Extract the [x, y] coordinate from the center of the cell holding the provided text.  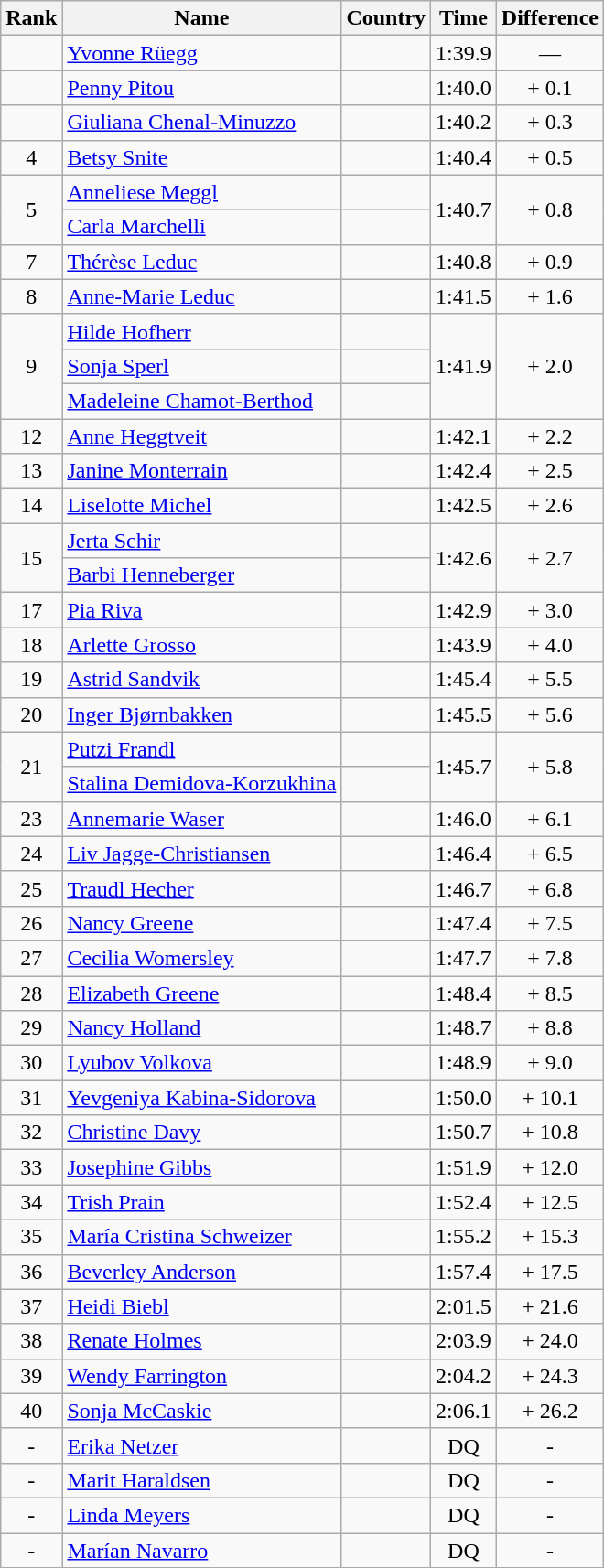
34 [31, 1202]
1:51.9 [464, 1167]
+ 2.0 [549, 366]
1:45.7 [464, 767]
Pia Riva [201, 610]
+ 8.5 [549, 993]
1:46.0 [464, 819]
1:40.4 [464, 157]
1:43.9 [464, 645]
+ 6.5 [549, 854]
12 [31, 436]
Jerta Schir [201, 541]
1:46.4 [464, 854]
+ 24.0 [549, 1341]
Time [464, 18]
Anne-Marie Leduc [201, 296]
1:47.4 [464, 923]
Madeleine Chamot-Berthod [201, 401]
1:39.9 [464, 53]
28 [31, 993]
+ 6.8 [549, 888]
+ 24.3 [549, 1376]
Sonja McCaskie [201, 1411]
+ 0.3 [549, 123]
Trish Prain [201, 1202]
+ 5.8 [549, 767]
Heidi Biebl [201, 1306]
14 [31, 506]
Erika Netzer [201, 1445]
1:48.7 [464, 1028]
Traudl Hecher [201, 888]
Country [386, 18]
+ 15.3 [549, 1237]
+ 21.6 [549, 1306]
+ 2.5 [549, 471]
+ 5.5 [549, 680]
+ 4.0 [549, 645]
Rank [31, 18]
1:40.8 [464, 262]
+ 12.0 [549, 1167]
Janine Monterrain [201, 471]
Yevgeniya Kabina-Sidorova [201, 1098]
1:40.0 [464, 88]
1:42.6 [464, 558]
38 [31, 1341]
1:42.9 [464, 610]
1:45.5 [464, 714]
2:06.1 [464, 1411]
+ 10.8 [549, 1133]
27 [31, 958]
Liselotte Michel [201, 506]
1:40.7 [464, 209]
+ 2.7 [549, 558]
1:41.5 [464, 296]
Beverley Anderson [201, 1272]
Liv Jagge-Christiansen [201, 854]
8 [31, 296]
5 [31, 209]
1:55.2 [464, 1237]
1:41.9 [464, 366]
1:50.0 [464, 1098]
Stalina Demidova-Korzukhina [201, 784]
31 [31, 1098]
+ 0.1 [549, 88]
2:03.9 [464, 1341]
+ 1.6 [549, 296]
19 [31, 680]
+ 10.1 [549, 1098]
+ 0.9 [549, 262]
30 [31, 1063]
+ 12.5 [549, 1202]
33 [31, 1167]
4 [31, 157]
35 [31, 1237]
Christine Davy [201, 1133]
Nancy Greene [201, 923]
2:04.2 [464, 1376]
Anneliese Meggl [201, 192]
17 [31, 610]
+ 9.0 [549, 1063]
+ 17.5 [549, 1272]
1:48.9 [464, 1063]
Giuliana Chenal-Minuzzo [201, 123]
María Cristina Schweizer [201, 1237]
21 [31, 767]
Yvonne Rüegg [201, 53]
+ 26.2 [549, 1411]
Putzi Frandl [201, 749]
40 [31, 1411]
+ 7.5 [549, 923]
Linda Meyers [201, 1515]
1:46.7 [464, 888]
Anne Heggtveit [201, 436]
37 [31, 1306]
Name [201, 18]
Marit Haraldsen [201, 1480]
23 [31, 819]
+ 7.8 [549, 958]
36 [31, 1272]
1:42.4 [464, 471]
32 [31, 1133]
1:40.2 [464, 123]
Lyubov Volkova [201, 1063]
1:57.4 [464, 1272]
24 [31, 854]
1:42.1 [464, 436]
26 [31, 923]
29 [31, 1028]
Thérèse Leduc [201, 262]
+ 0.5 [549, 157]
+ 6.1 [549, 819]
1:45.4 [464, 680]
+ 2.6 [549, 506]
+ 3.0 [549, 610]
1:42.5 [464, 506]
18 [31, 645]
+ 8.8 [549, 1028]
2:01.5 [464, 1306]
+ 5.6 [549, 714]
1:48.4 [464, 993]
13 [31, 471]
9 [31, 366]
Hilde Hofherr [201, 331]
Arlette Grosso [201, 645]
Betsy Snite [201, 157]
+ 2.2 [549, 436]
1:52.4 [464, 1202]
Wendy Farrington [201, 1376]
Annemarie Waser [201, 819]
Inger Bjørnbakken [201, 714]
15 [31, 558]
1:50.7 [464, 1133]
Sonja Sperl [201, 366]
Astrid Sandvik [201, 680]
Cecilia Womersley [201, 958]
20 [31, 714]
39 [31, 1376]
Elizabeth Greene [201, 993]
Nancy Holland [201, 1028]
Josephine Gibbs [201, 1167]
7 [31, 262]
Renate Holmes [201, 1341]
Penny Pitou [201, 88]
1:47.7 [464, 958]
25 [31, 888]
Carla Marchelli [201, 227]
— [549, 53]
+ 0.8 [549, 209]
Barbi Henneberger [201, 575]
Marían Navarro [201, 1551]
Difference [549, 18]
